Extract the (x, y) coordinate from the center of the cell holding the provided text.  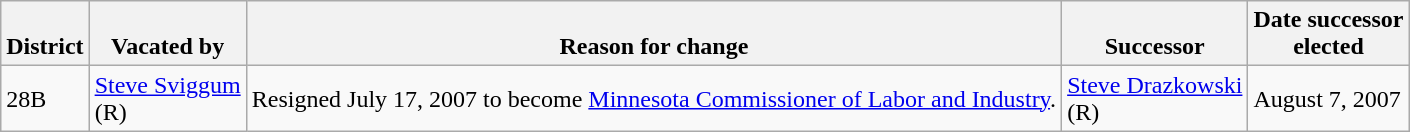
Steve Drazkowski(R) (1155, 98)
Vacated by (168, 34)
Steve Sviggum(R) (168, 98)
Resigned July 17, 2007 to become Minnesota Commissioner of Labor and Industry. (654, 98)
District (45, 34)
Reason for change (654, 34)
August 7, 2007 (1328, 98)
Successor (1155, 34)
28B (45, 98)
Date successorelected (1328, 34)
